Find where the given text appears and provide that cell's center as (X, Y) coordinate. 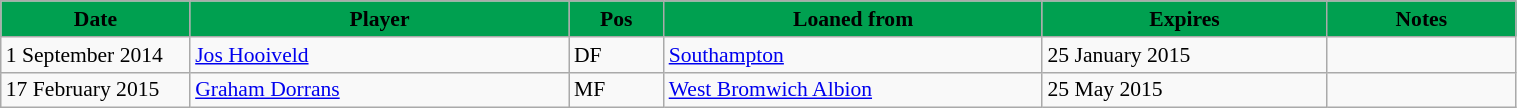
Graham Dorrans (380, 90)
West Bromwich Albion (854, 90)
17 February 2015 (96, 90)
Pos (616, 19)
25 January 2015 (1184, 55)
Player (380, 19)
Jos Hooiveld (380, 55)
Loaned from (854, 19)
Notes (1422, 19)
Expires (1184, 19)
Date (96, 19)
DF (616, 55)
1 September 2014 (96, 55)
MF (616, 90)
Southampton (854, 55)
25 May 2015 (1184, 90)
